Detect which cell encompasses the target text, then output its (X, Y) center coordinate. 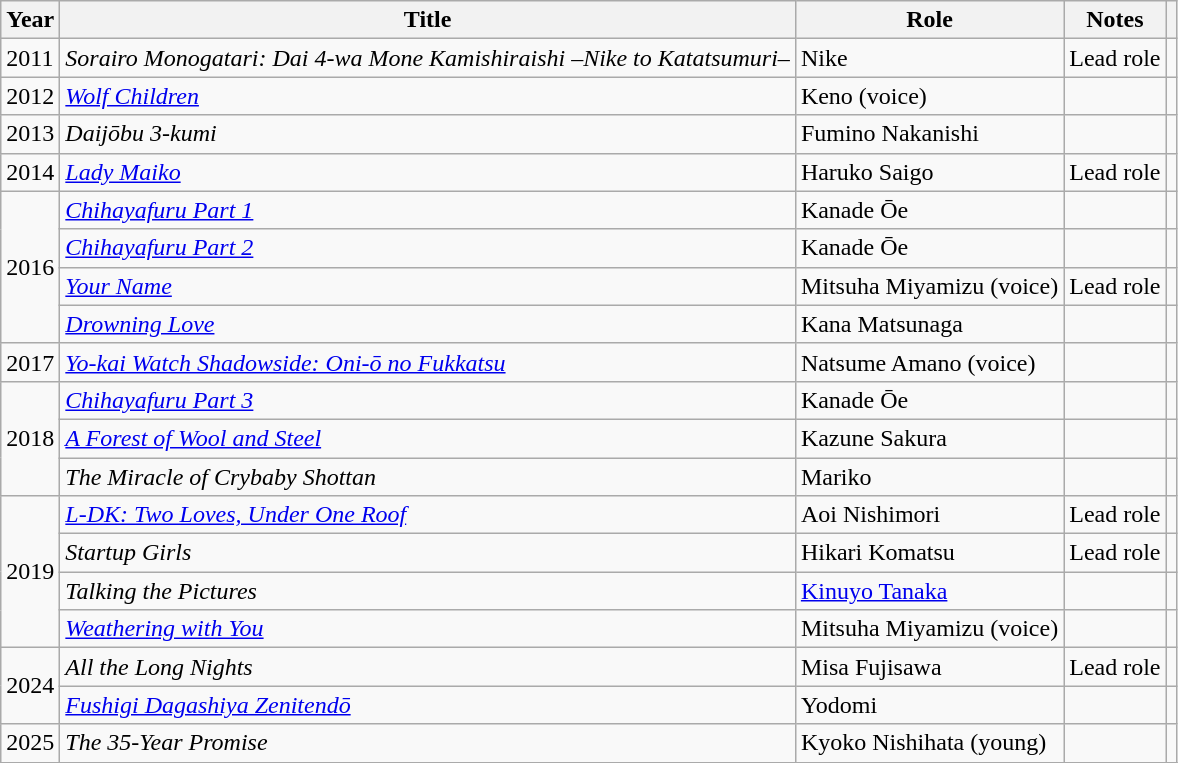
2025 (30, 743)
2013 (30, 134)
2024 (30, 686)
Yo-kai Watch Shadowside: Oni-ō no Fukkatsu (428, 362)
Title (428, 20)
2018 (30, 438)
Haruko Saigo (929, 172)
2011 (30, 58)
Kazune Sakura (929, 438)
The Miracle of Crybaby Shottan (428, 477)
2016 (30, 267)
The 35-Year Promise (428, 743)
L-DK: Two Loves, Under One Roof (428, 515)
Sorairo Monogatari: Dai 4-wa Mone Kamishiraishi –Nike to Katatsumuri– (428, 58)
Daijōbu 3-kumi (428, 134)
Drowning Love (428, 324)
Aoi Nishimori (929, 515)
Year (30, 20)
A Forest of Wool and Steel (428, 438)
Hikari Komatsu (929, 553)
Yodomi (929, 705)
Wolf Children (428, 96)
2014 (30, 172)
Chihayafuru Part 1 (428, 210)
Kinuyo Tanaka (929, 591)
Lady Maiko (428, 172)
Keno (voice) (929, 96)
2017 (30, 362)
Natsume Amano (voice) (929, 362)
Talking the Pictures (428, 591)
Fumino Nakanishi (929, 134)
Notes (1115, 20)
Startup Girls (428, 553)
2019 (30, 572)
Role (929, 20)
Nike (929, 58)
Weathering with You (428, 629)
Chihayafuru Part 3 (428, 400)
All the Long Nights (428, 667)
Kyoko Nishihata (young) (929, 743)
Misa Fujisawa (929, 667)
Kana Matsunaga (929, 324)
Your Name (428, 286)
2012 (30, 96)
Mariko (929, 477)
Fushigi Dagashiya Zenitendō (428, 705)
Chihayafuru Part 2 (428, 248)
